Capture the cell that displays the provided text and extract its [x, y] central coordinate. 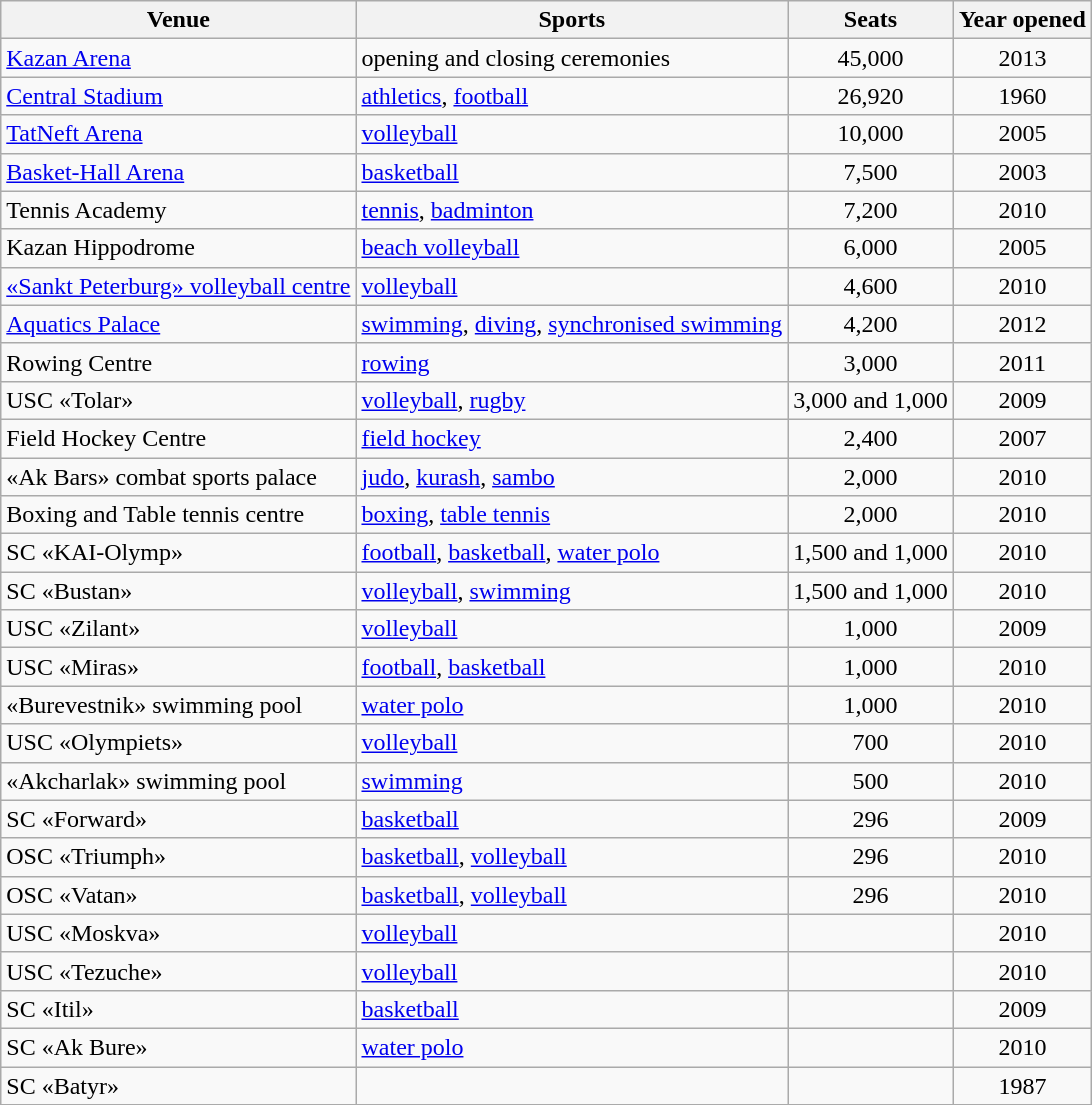
6,000 [871, 248]
football, basketball [572, 667]
«Sankt Peterburg» volleyball centre [178, 286]
USC «Tolar» [178, 400]
500 [871, 781]
volleyball, swimming [572, 591]
USC «Moskva» [178, 933]
Sports [572, 20]
Seats [871, 20]
rowing [572, 362]
1960 [1022, 96]
2013 [1022, 58]
2003 [1022, 172]
45,000 [871, 58]
3,000 and 1,000 [871, 400]
7,200 [871, 210]
Aquatics Palace [178, 324]
Field Hockey Centre [178, 438]
athletics, football [572, 96]
beach volleyball [572, 248]
Tennis Academy [178, 210]
TatNeft Arena [178, 134]
Central Stadium [178, 96]
700 [871, 743]
SC «Batyr» [178, 1085]
USC «Tezuche» [178, 971]
7,500 [871, 172]
SC «Itil» [178, 1009]
4,200 [871, 324]
Kazan Arena [178, 58]
2007 [1022, 438]
26,920 [871, 96]
USC «Olympiets» [178, 743]
football, basketball, water polo [572, 553]
swimming, diving, synchronised swimming [572, 324]
SC «Forward» [178, 819]
2012 [1022, 324]
field hockey [572, 438]
2,400 [871, 438]
10,000 [871, 134]
SC «Ak Bure» [178, 1047]
Venue [178, 20]
SC «KAI-Olymp» [178, 553]
opening and closing ceremonies [572, 58]
tennis, badminton [572, 210]
SC «Bustan» [178, 591]
3,000 [871, 362]
Boxing and Table tennis centre [178, 515]
Rowing Centre [178, 362]
Basket-Hall Arena [178, 172]
«Burevestnik» swimming pool [178, 705]
1987 [1022, 1085]
OSC «Vatan» [178, 895]
USC «Zilant» [178, 629]
boxing, table tennis [572, 515]
«Akcharlak» swimming pool [178, 781]
Kazan Hippodrome [178, 248]
4,600 [871, 286]
2011 [1022, 362]
USC «Miras» [178, 667]
swimming [572, 781]
OSC «Triumph» [178, 857]
«Ak Bars» combat sports palace [178, 477]
volleyball, rugby [572, 400]
Year opened [1022, 20]
judo, kurash, sambo [572, 477]
